From the cell containing the given text, extract its center point as [x, y] coordinate. 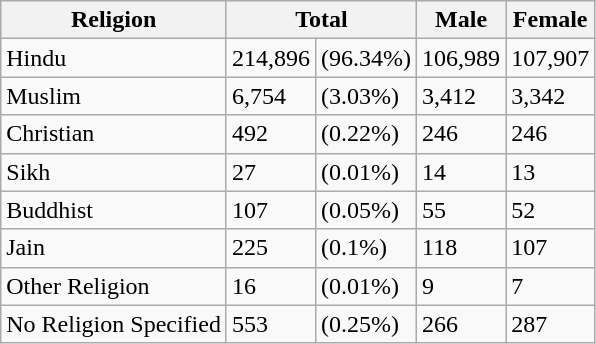
225 [270, 248]
3,412 [462, 96]
52 [550, 210]
Hindu [114, 58]
9 [462, 286]
Christian [114, 134]
13 [550, 172]
16 [270, 286]
Muslim [114, 96]
Buddhist [114, 210]
(0.1%) [366, 248]
Female [550, 20]
14 [462, 172]
492 [270, 134]
287 [550, 324]
Other Religion [114, 286]
(3.03%) [366, 96]
214,896 [270, 58]
107,907 [550, 58]
(0.05%) [366, 210]
Sikh [114, 172]
553 [270, 324]
106,989 [462, 58]
3,342 [550, 96]
Religion [114, 20]
Total [321, 20]
6,754 [270, 96]
(0.25%) [366, 324]
No Religion Specified [114, 324]
55 [462, 210]
118 [462, 248]
Male [462, 20]
27 [270, 172]
Jain [114, 248]
7 [550, 286]
(96.34%) [366, 58]
266 [462, 324]
(0.22%) [366, 134]
